Locate the cell with the specified text and output its [x, y] center coordinate. 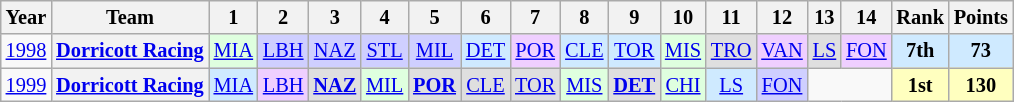
Points [981, 17]
130 [981, 85]
Rank [920, 17]
5 [434, 17]
8 [584, 17]
CHI [683, 85]
73 [981, 51]
12 [782, 17]
1st [920, 85]
13 [824, 17]
14 [866, 17]
4 [384, 17]
10 [683, 17]
VAN [782, 51]
3 [334, 17]
7th [920, 51]
7 [535, 17]
1998 [26, 51]
Team [130, 17]
6 [486, 17]
11 [731, 17]
TRO [731, 51]
1 [234, 17]
9 [634, 17]
Year [26, 17]
2 [283, 17]
1999 [26, 85]
STL [384, 51]
